Find where the given text appears and provide that cell's center as [x, y] coordinate. 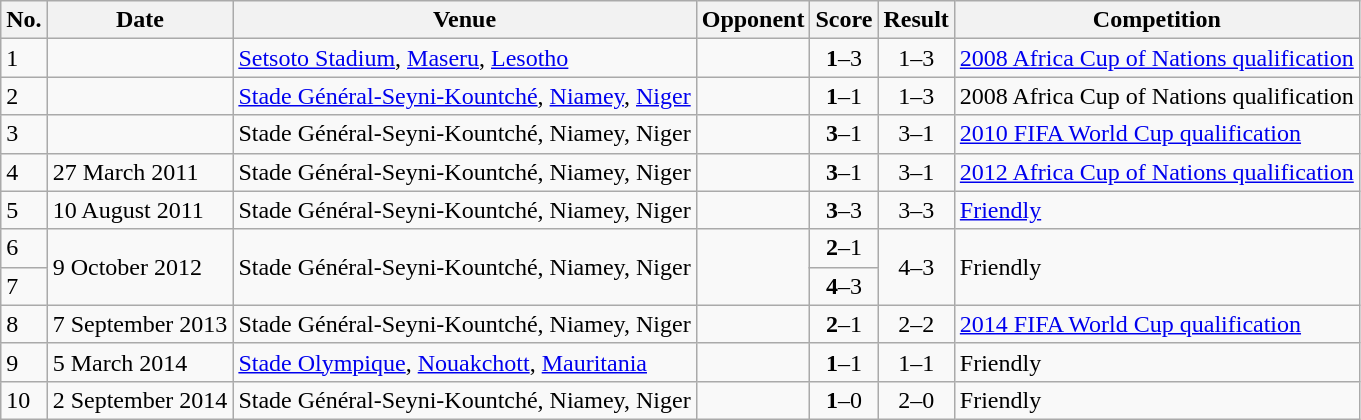
Score [844, 20]
2012 Africa Cup of Nations qualification [1156, 172]
10 [24, 400]
2010 FIFA World Cup qualification [1156, 134]
Date [140, 20]
2–2 [916, 324]
Setsoto Stadium, Maseru, Lesotho [464, 58]
4 [24, 172]
7 [24, 286]
1–0 [844, 400]
8 [24, 324]
1 [24, 58]
2 September 2014 [140, 400]
7 September 2013 [140, 324]
No. [24, 20]
5 [24, 210]
2–0 [916, 400]
6 [24, 248]
27 March 2011 [140, 172]
Venue [464, 20]
10 August 2011 [140, 210]
9 [24, 362]
2014 FIFA World Cup qualification [1156, 324]
Opponent [753, 20]
5 March 2014 [140, 362]
Result [916, 20]
9 October 2012 [140, 267]
2 [24, 96]
Competition [1156, 20]
Stade Olympique, Nouakchott, Mauritania [464, 362]
3 [24, 134]
